Return [X, Y] of the center of cell containing provided text 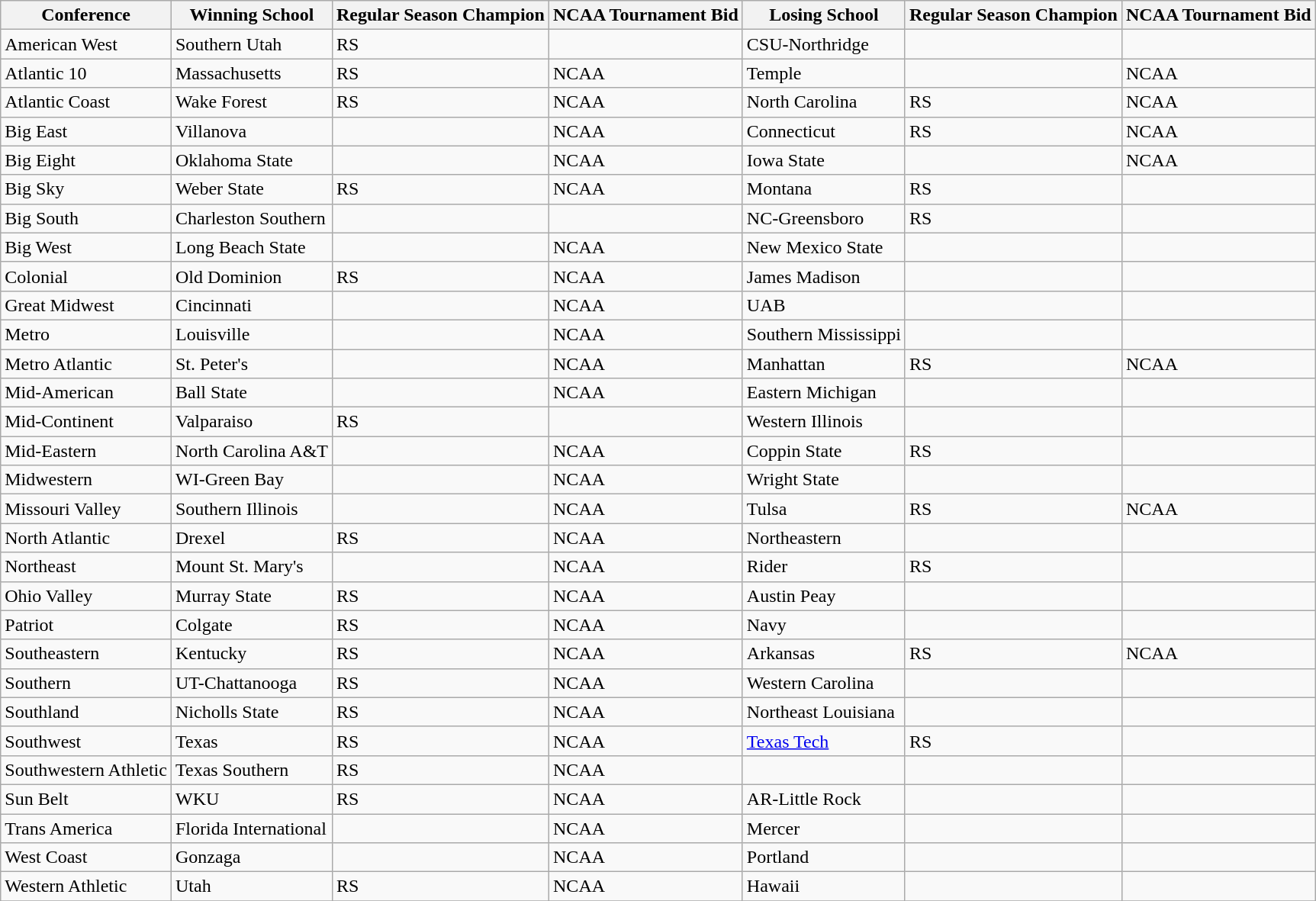
Tulsa [824, 509]
Murray State [252, 596]
Texas [252, 741]
Coppin State [824, 451]
American West [86, 44]
Southern Utah [252, 44]
Arkansas [824, 654]
Eastern Michigan [824, 393]
Valparaiso [252, 422]
WI-Green Bay [252, 480]
Manhattan [824, 364]
Massachusetts [252, 73]
UAB [824, 305]
Ball State [252, 393]
Portland [824, 858]
Big East [86, 131]
Mid-American [86, 393]
Old Dominion [252, 276]
Conference [86, 15]
Gonzaga [252, 858]
Metro Atlantic [86, 364]
Rider [824, 567]
Great Midwest [86, 305]
Trans America [86, 828]
Big West [86, 247]
Iowa State [824, 160]
Winning School [252, 15]
Montana [824, 189]
Hawaii [824, 887]
Mount St. Mary's [252, 567]
Western Athletic [86, 887]
Southwestern Athletic [86, 770]
Colgate [252, 625]
Wake Forest [252, 102]
Southern [86, 683]
North Carolina [824, 102]
Austin Peay [824, 596]
Southland [86, 712]
Drexel [252, 538]
Atlantic Coast [86, 102]
Northeastern [824, 538]
Northeast Louisiana [824, 712]
St. Peter's [252, 364]
Midwestern [86, 480]
NC-Greensboro [824, 218]
Western Illinois [824, 422]
Temple [824, 73]
Sun Belt [86, 799]
Atlantic 10 [86, 73]
Colonial [86, 276]
Southern Mississippi [824, 334]
Big Eight [86, 160]
Missouri Valley [86, 509]
Ohio Valley [86, 596]
Metro [86, 334]
Navy [824, 625]
Southeastern [86, 654]
Big South [86, 218]
UT-Chattanooga [252, 683]
Texas Southern [252, 770]
Cincinnati [252, 305]
Connecticut [824, 131]
Charleston Southern [252, 218]
Big Sky [86, 189]
WKU [252, 799]
Long Beach State [252, 247]
Kentucky [252, 654]
Southern Illinois [252, 509]
Villanova [252, 131]
Patriot [86, 625]
Western Carolina [824, 683]
North Carolina A&T [252, 451]
Nicholls State [252, 712]
Wright State [824, 480]
Utah [252, 887]
James Madison [824, 276]
Oklahoma State [252, 160]
Louisville [252, 334]
Texas Tech [824, 741]
Losing School [824, 15]
Mid-Eastern [86, 451]
CSU-Northridge [824, 44]
Southwest [86, 741]
North Atlantic [86, 538]
Northeast [86, 567]
Mercer [824, 828]
Florida International [252, 828]
Mid-Continent [86, 422]
West Coast [86, 858]
New Mexico State [824, 247]
AR-Little Rock [824, 799]
Weber State [252, 189]
